Capture the cell that displays the provided text and extract its [X, Y] central coordinate. 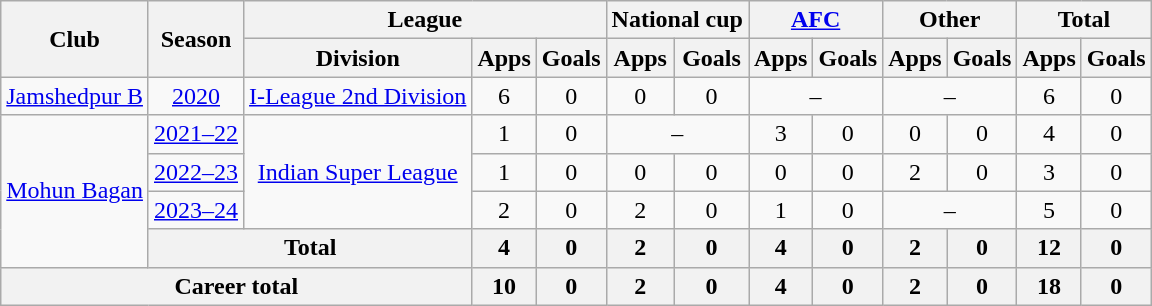
Club [75, 39]
2023–24 [196, 210]
2022–23 [196, 172]
12 [1049, 248]
Indian Super League [358, 172]
Career total [236, 286]
Season [196, 39]
I-League 2nd Division [358, 96]
Mohun Bagan [75, 191]
AFC [815, 20]
5 [1049, 210]
18 [1049, 286]
2020 [196, 96]
2021–22 [196, 134]
National cup [677, 20]
Other [950, 20]
Jamshedpur B [75, 96]
Division [358, 58]
10 [504, 286]
League [426, 20]
